Detect which cell encompasses the target text, then output its [x, y] center coordinate. 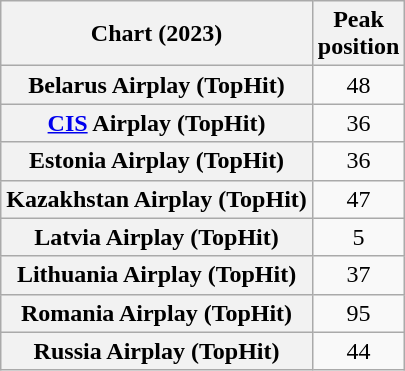
47 [358, 199]
Russia Airplay (TopHit) [157, 351]
44 [358, 351]
Peakposition [358, 34]
Estonia Airplay (TopHit) [157, 161]
CIS Airplay (TopHit) [157, 123]
95 [358, 313]
5 [358, 237]
Chart (2023) [157, 34]
Kazakhstan Airplay (TopHit) [157, 199]
37 [358, 275]
Romania Airplay (TopHit) [157, 313]
48 [358, 85]
Latvia Airplay (TopHit) [157, 237]
Belarus Airplay (TopHit) [157, 85]
Lithuania Airplay (TopHit) [157, 275]
